Pinpoint the cell where the given text exists, returning its (x, y) midpoint coordinate. 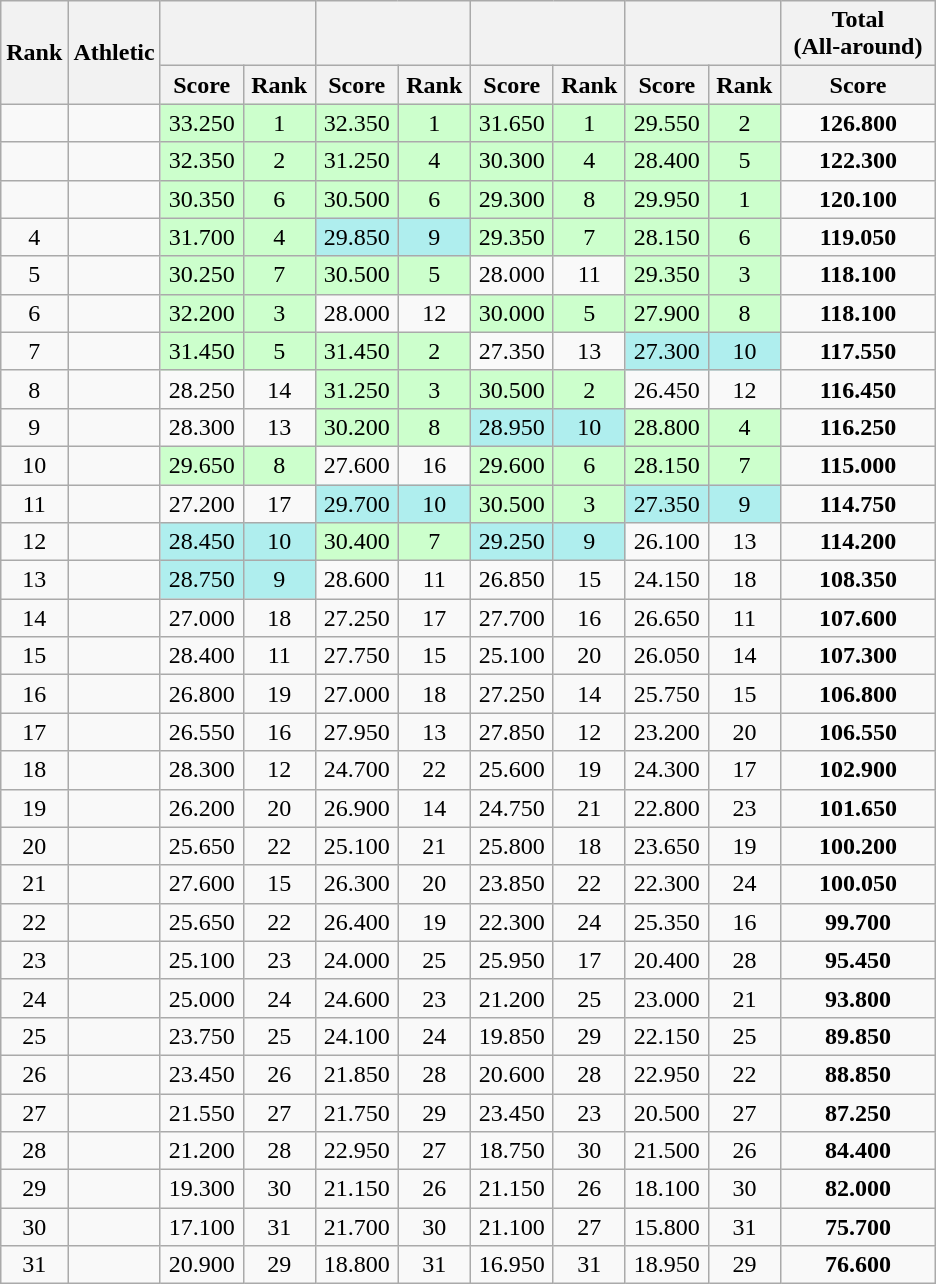
27.850 (512, 732)
29.850 (356, 237)
27.950 (356, 732)
116.250 (858, 427)
31.700 (202, 237)
84.400 (858, 1151)
126.800 (858, 123)
18.750 (512, 1151)
28.450 (202, 542)
31.650 (512, 123)
29.300 (512, 199)
26.850 (512, 580)
88.850 (858, 1074)
108.350 (858, 580)
24.300 (666, 770)
26.200 (202, 808)
18.800 (356, 1265)
29.250 (512, 542)
29.700 (356, 503)
18.100 (666, 1189)
29.600 (512, 465)
27.200 (202, 503)
28.600 (356, 580)
26.550 (202, 732)
89.850 (858, 1036)
25.950 (512, 960)
106.550 (858, 732)
23.850 (512, 884)
100.050 (858, 884)
16.950 (512, 1265)
99.700 (858, 922)
25.350 (666, 922)
20.900 (202, 1265)
24.100 (356, 1036)
23.750 (202, 1036)
27.700 (512, 618)
25.800 (512, 846)
76.600 (858, 1265)
26.100 (666, 542)
24.750 (512, 808)
21.750 (356, 1113)
28.750 (202, 580)
24.700 (356, 770)
114.200 (858, 542)
24.000 (356, 960)
21.550 (202, 1113)
102.900 (858, 770)
21.850 (356, 1074)
106.800 (858, 694)
27.300 (666, 351)
28.950 (512, 427)
20.400 (666, 960)
114.750 (858, 503)
23.650 (666, 846)
27.750 (356, 656)
26.450 (666, 389)
22.150 (666, 1036)
82.000 (858, 1189)
19.850 (512, 1036)
122.300 (858, 161)
30.400 (356, 542)
32.200 (202, 313)
26.900 (356, 808)
17.100 (202, 1227)
23.000 (666, 998)
29.950 (666, 199)
107.300 (858, 656)
101.650 (858, 808)
75.700 (858, 1227)
20.600 (512, 1074)
23.200 (666, 732)
115.000 (858, 465)
117.550 (858, 351)
22.800 (666, 808)
26.400 (356, 922)
15.800 (666, 1227)
21.500 (666, 1151)
116.450 (858, 389)
87.250 (858, 1113)
30.300 (512, 161)
119.050 (858, 237)
26.050 (666, 656)
21.100 (512, 1227)
19.300 (202, 1189)
29.650 (202, 465)
25.600 (512, 770)
30.250 (202, 275)
95.450 (858, 960)
120.100 (858, 199)
30.200 (356, 427)
26.300 (356, 884)
24.150 (666, 580)
Total(All-around) (858, 34)
20.500 (666, 1113)
28.800 (666, 427)
33.250 (202, 123)
24.600 (356, 998)
100.200 (858, 846)
25.000 (202, 998)
93.800 (858, 998)
29.550 (666, 123)
25.750 (666, 694)
30.350 (202, 199)
26.650 (666, 618)
21.700 (356, 1227)
27.900 (666, 313)
28.250 (202, 389)
Athletic (114, 52)
26.800 (202, 694)
30.000 (512, 313)
18.950 (666, 1265)
107.600 (858, 618)
